From the cell containing the given text, extract its center point as [x, y] coordinate. 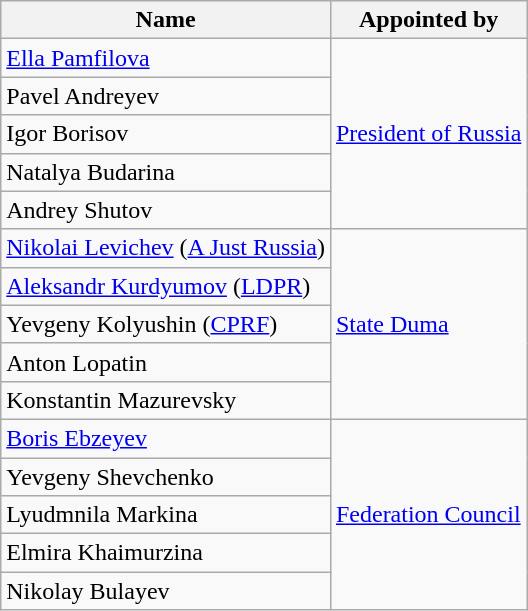
Lyudmnila Markina [166, 515]
Yevgeny Kolyushin (CPRF) [166, 324]
Aleksandr Kurdyumov (LDPR) [166, 286]
Appointed by [428, 20]
Natalya Budarina [166, 172]
State Duma [428, 324]
Boris Ebzeyev [166, 438]
Federation Council [428, 514]
Yevgeny Shevchenko [166, 477]
Elmira Khaimurzina [166, 553]
Nikolay Bulayev [166, 591]
Ella Pamfilova [166, 58]
Anton Lopatin [166, 362]
Nikolai Levichev (A Just Russia) [166, 248]
Andrey Shutov [166, 210]
Igor Borisov [166, 134]
President of Russia [428, 134]
Name [166, 20]
Konstantin Mazurevsky [166, 400]
Pavel Andreyev [166, 96]
